Capture the cell that displays the provided text and extract its [X, Y] central coordinate. 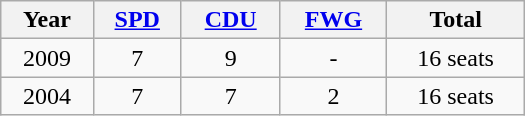
2 [334, 96]
2004 [47, 96]
9 [230, 58]
SPD [137, 20]
FWG [334, 20]
Year [47, 20]
- [334, 58]
2009 [47, 58]
CDU [230, 20]
Total [456, 20]
